From the cell containing the given text, extract its center point as (X, Y) coordinate. 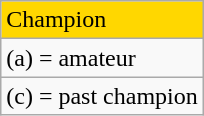
Champion (102, 20)
(c) = past champion (102, 96)
(a) = amateur (102, 58)
